Scan for the cell matching the given text and deliver its (X, Y) coordinate at center. 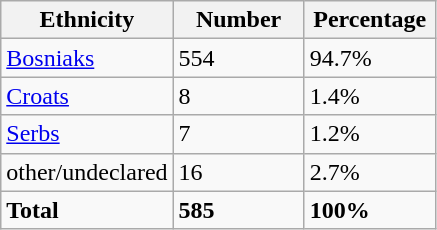
Total (87, 210)
7 (238, 134)
Number (238, 20)
554 (238, 58)
94.7% (370, 58)
Percentage (370, 20)
1.2% (370, 134)
Bosniaks (87, 58)
Serbs (87, 134)
other/undeclared (87, 172)
1.4% (370, 96)
16 (238, 172)
100% (370, 210)
Croats (87, 96)
8 (238, 96)
585 (238, 210)
2.7% (370, 172)
Ethnicity (87, 20)
